Return the (X, Y) coordinate for the center point of the cell that contains the specified text.  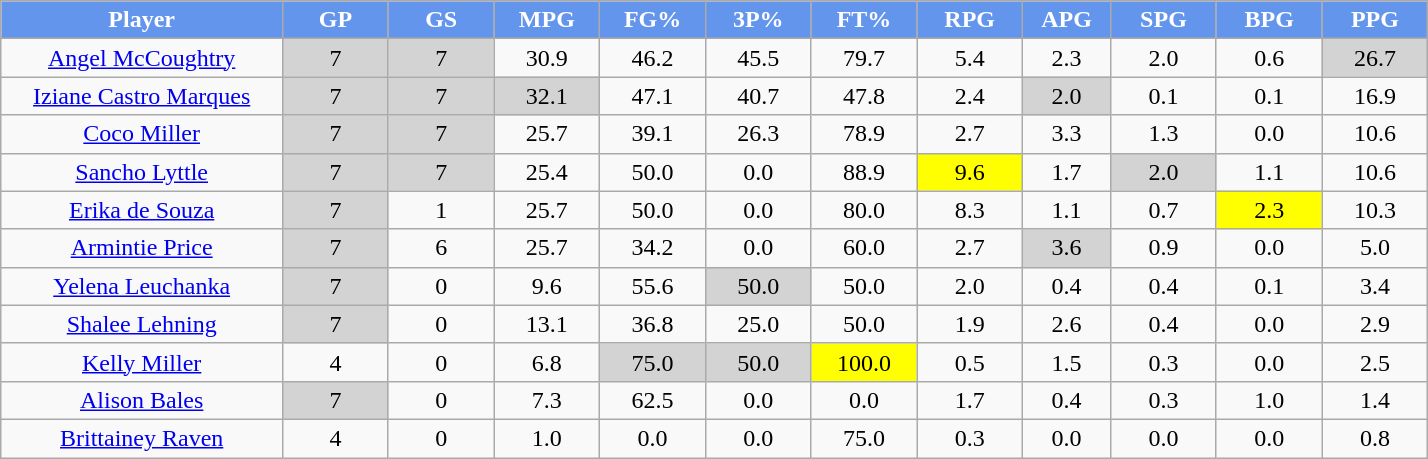
Kelly Miller (142, 362)
16.9 (1375, 96)
26.7 (1375, 58)
6 (441, 248)
25.4 (547, 172)
78.9 (864, 134)
Angel McCoughtry (142, 58)
100.0 (864, 362)
6.8 (547, 362)
40.7 (758, 96)
0.6 (1269, 58)
GP (336, 20)
7.3 (547, 400)
8.3 (970, 210)
Sancho Lyttle (142, 172)
36.8 (653, 324)
39.1 (653, 134)
3.3 (1067, 134)
25.0 (758, 324)
45.5 (758, 58)
60.0 (864, 248)
1.3 (1164, 134)
79.7 (864, 58)
62.5 (653, 400)
Brittainey Raven (142, 438)
3P% (758, 20)
47.1 (653, 96)
2.6 (1067, 324)
BPG (1269, 20)
Erika de Souza (142, 210)
Alison Bales (142, 400)
MPG (547, 20)
1 (441, 210)
1.9 (970, 324)
2.5 (1375, 362)
3.4 (1375, 286)
26.3 (758, 134)
0.5 (970, 362)
30.9 (547, 58)
Yelena Leuchanka (142, 286)
55.6 (653, 286)
GS (441, 20)
0.8 (1375, 438)
2.9 (1375, 324)
0.7 (1164, 210)
FT% (864, 20)
1.5 (1067, 362)
47.8 (864, 96)
80.0 (864, 210)
34.2 (653, 248)
SPG (1164, 20)
2.4 (970, 96)
5.4 (970, 58)
10.3 (1375, 210)
Shalee Lehning (142, 324)
0.9 (1164, 248)
PPG (1375, 20)
RPG (970, 20)
32.1 (547, 96)
Player (142, 20)
Armintie Price (142, 248)
Coco Miller (142, 134)
3.6 (1067, 248)
FG% (653, 20)
5.0 (1375, 248)
APG (1067, 20)
13.1 (547, 324)
46.2 (653, 58)
1.4 (1375, 400)
Iziane Castro Marques (142, 96)
88.9 (864, 172)
